Output the [X, Y] coordinate of the center of the cell containing the given text.  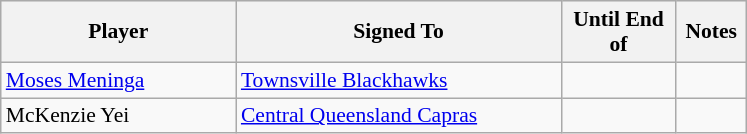
Central Queensland Capras [398, 116]
Player [118, 32]
McKenzie Yei [118, 116]
Notes [711, 32]
Moses Meninga [118, 80]
Signed To [398, 32]
Until End of [618, 32]
Townsville Blackhawks [398, 80]
